Determine the [x, y] coordinate at the center of the cell enclosing the given text.  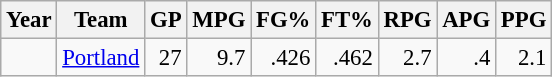
MPG [219, 20]
.462 [348, 58]
Year [29, 20]
FT% [348, 20]
.426 [284, 58]
Portland [101, 58]
.4 [466, 58]
GP [166, 20]
27 [166, 58]
APG [466, 20]
2.7 [408, 58]
2.1 [524, 58]
Team [101, 20]
RPG [408, 20]
FG% [284, 20]
PPG [524, 20]
9.7 [219, 58]
